For the text-containing cell, return its midpoint in [X, Y] coordinate format. 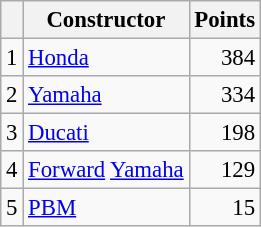
129 [224, 170]
198 [224, 133]
Ducati [106, 133]
334 [224, 95]
Yamaha [106, 95]
5 [12, 208]
2 [12, 95]
15 [224, 208]
PBM [106, 208]
3 [12, 133]
Constructor [106, 20]
4 [12, 170]
1 [12, 58]
Points [224, 20]
Honda [106, 58]
384 [224, 58]
Forward Yamaha [106, 170]
